Find where the given text appears and provide that cell's center as (x, y) coordinate. 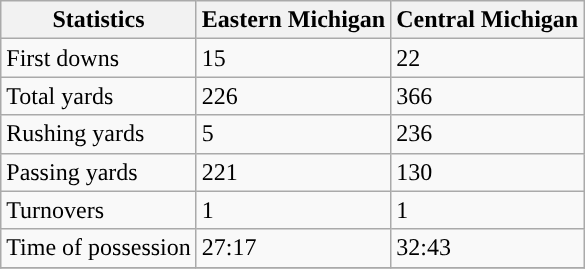
366 (488, 96)
Time of possession (99, 248)
Statistics (99, 20)
130 (488, 172)
15 (293, 58)
Central Michigan (488, 20)
Rushing yards (99, 134)
22 (488, 58)
Eastern Michigan (293, 20)
32:43 (488, 248)
Total yards (99, 96)
5 (293, 134)
27:17 (293, 248)
Turnovers (99, 210)
221 (293, 172)
Passing yards (99, 172)
236 (488, 134)
226 (293, 96)
First downs (99, 58)
